Scan for the cell matching the given text and deliver its [x, y] coordinate at center. 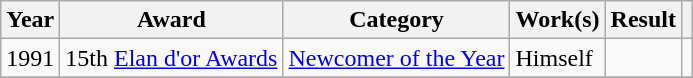
15th Elan d'or Awards [172, 58]
Work(s) [558, 20]
Result [643, 20]
Category [396, 20]
Himself [558, 58]
Year [30, 20]
Newcomer of the Year [396, 58]
Award [172, 20]
1991 [30, 58]
